For the text-containing cell, return its midpoint in (x, y) coordinate format. 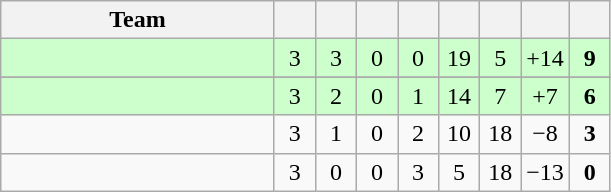
−13 (546, 172)
−8 (546, 134)
7 (500, 96)
19 (460, 58)
+14 (546, 58)
+7 (546, 96)
9 (590, 58)
Team (138, 20)
10 (460, 134)
14 (460, 96)
6 (590, 96)
